Capture the cell that displays the provided text and extract its [x, y] central coordinate. 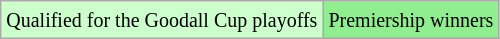
Qualified for the Goodall Cup playoffs [162, 20]
Premiership winners [411, 20]
